Output the (x, y) coordinate of the center of the cell containing the given text.  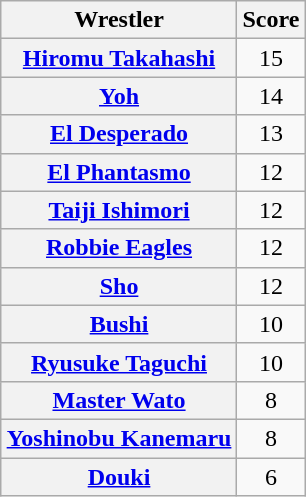
Bushi (119, 324)
14 (271, 96)
Yoshinobu Kanemaru (119, 438)
Ryusuke Taguchi (119, 362)
Yoh (119, 96)
Wrestler (119, 20)
Douki (119, 477)
Hiromu Takahashi (119, 58)
Sho (119, 286)
15 (271, 58)
El Desperado (119, 134)
El Phantasmo (119, 172)
6 (271, 477)
Taiji Ishimori (119, 210)
Score (271, 20)
Robbie Eagles (119, 248)
Master Wato (119, 400)
13 (271, 134)
